Scan for the cell matching the given text and deliver its (x, y) coordinate at center. 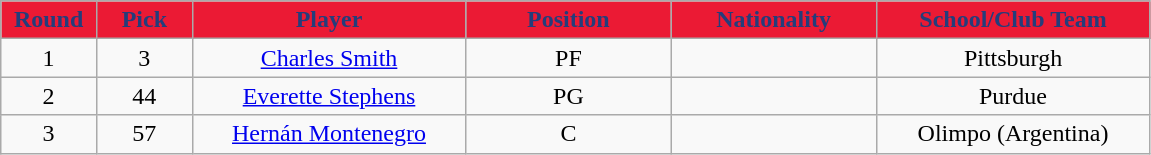
Purdue (1013, 96)
1 (49, 58)
Charles Smith (329, 58)
School/Club Team (1013, 20)
Pittsburgh (1013, 58)
Olimpo (Argentina) (1013, 134)
PG (568, 96)
Hernán Montenegro (329, 134)
Everette Stephens (329, 96)
Player (329, 20)
Position (568, 20)
Nationality (774, 20)
2 (49, 96)
57 (144, 134)
44 (144, 96)
Pick (144, 20)
PF (568, 58)
Round (49, 20)
C (568, 134)
